From the cell containing the given text, extract its center point as (x, y) coordinate. 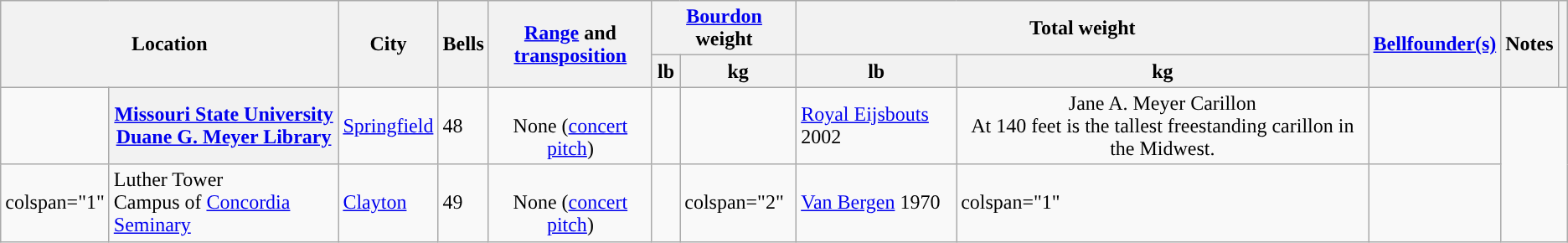
49 (463, 203)
Notes (1529, 44)
colspan="2" (739, 203)
Luther Tower Campus of Concordia Seminary (224, 203)
Bourdon weight (724, 28)
Total weight (1082, 28)
Bells (463, 44)
Location (169, 44)
Bellfounder(s) (1435, 44)
48 (463, 126)
Clayton (389, 203)
Springfield (389, 126)
Jane A. Meyer Carillon At 140 feet is the tallest freestanding carillon in the Midwest. (1163, 126)
Royal Eijsbouts 2002 (876, 126)
City (389, 44)
Van Bergen 1970 (876, 203)
Range andtransposition (570, 44)
Missouri State University Duane G. Meyer Library (224, 126)
